Determine the (x, y) coordinate at the center of the cell enclosing the given text.  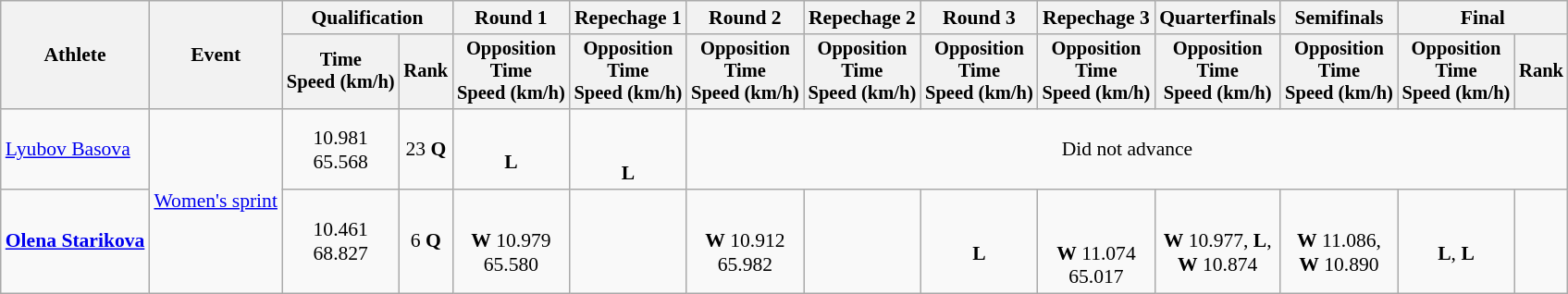
L, L (1456, 241)
6 Q (426, 241)
Round 2 (746, 18)
W 10.91265.982 (746, 241)
W 11.086,W 10.890 (1340, 241)
10.98165.568 (340, 150)
Repechage 1 (629, 18)
Final (1483, 18)
Women's sprint (216, 202)
Event (216, 55)
Round 3 (979, 18)
10.46168.827 (340, 241)
Repechage 3 (1097, 18)
Repechage 2 (862, 18)
Athlete (76, 55)
Lyubov Basova (76, 150)
Quarterfinals (1217, 18)
Qualification (367, 18)
23 Q (426, 150)
Semifinals (1340, 18)
Olena Starikova (76, 241)
Round 1 (511, 18)
W 10.977, L,W 10.874 (1217, 241)
W 10.97965.580 (511, 241)
W 11.07465.017 (1097, 241)
Did not advance (1127, 150)
TimeSpeed (km/h) (340, 72)
